Locate the cell with the specified text and output its (X, Y) center coordinate. 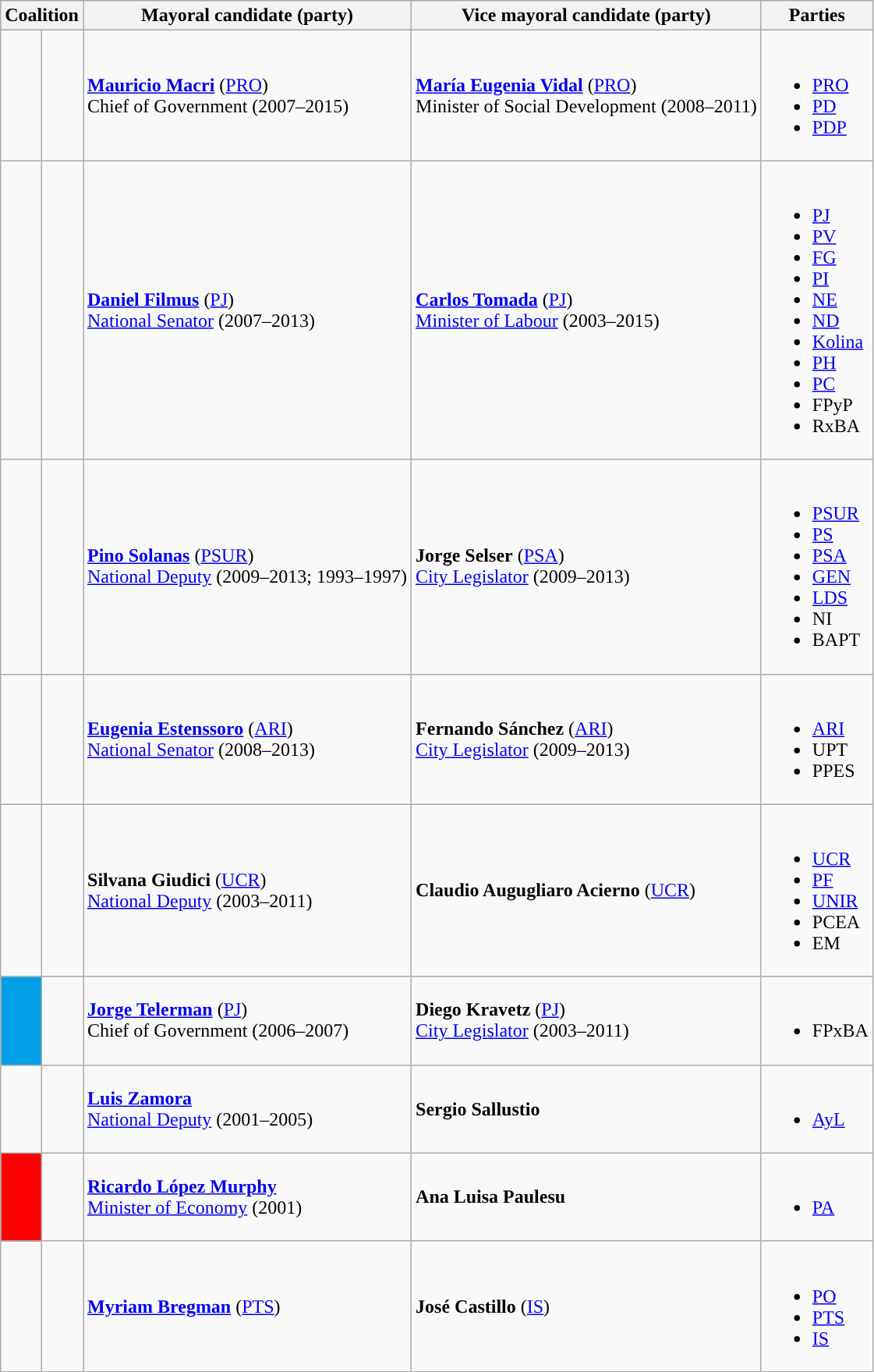
Jorge Selser (PSA)City Legislator (2009–2013) (586, 566)
Silvana Giudici (UCR)National Deputy (2003–2011) (246, 891)
Ana Luisa Paulesu (586, 1197)
Fernando Sánchez (ARI)City Legislator (2009–2013) (586, 739)
PJPVFGPINENDKolinaPHPCFPyPRxBA (817, 310)
Parties (817, 16)
Mauricio Macri (PRO)Chief of Government (2007–2015) (246, 95)
PA (817, 1197)
Jorge Telerman (PJ)Chief of Government (2006–2007) (246, 1020)
María Eugenia Vidal (PRO)Minister of Social Development (2008–2011) (586, 95)
Diego Kravetz (PJ)City Legislator (2003–2011) (586, 1020)
Myriam Bregman (PTS) (246, 1306)
POPTSIS (817, 1306)
AyL (817, 1109)
Coalition (42, 16)
Mayoral candidate (party) (246, 16)
Luis ZamoraNational Deputy (2001–2005) (246, 1109)
Ricardo López MurphyMinister of Economy (2001) (246, 1197)
Daniel Filmus (PJ)National Senator (2007–2013) (246, 310)
Sergio Sallustio (586, 1109)
UCRPFUNIRPCEAEM (817, 891)
José Castillo (IS) (586, 1306)
Eugenia Estenssoro (ARI)National Senator (2008–2013) (246, 739)
Claudio Augugliaro Acierno (UCR) (586, 891)
Pino Solanas (PSUR)National Deputy (2009–2013; 1993–1997) (246, 566)
FPxBA (817, 1020)
PROPDPDP (817, 95)
Carlos Tomada (PJ)Minister of Labour (2003–2015) (586, 310)
ARIUPTPPES (817, 739)
Vice mayoral candidate (party) (586, 16)
PSURPSPSAGENLDSNIBAPT (817, 566)
